Detect which cell encompasses the target text, then output its (X, Y) center coordinate. 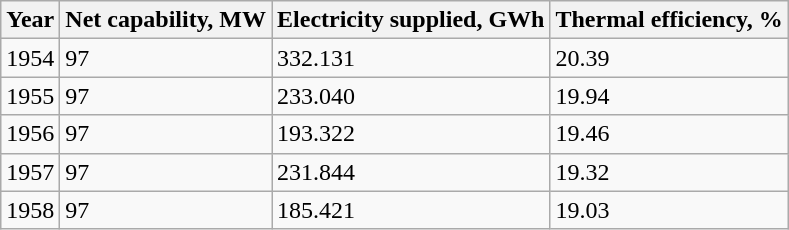
1957 (30, 172)
Electricity supplied, GWh (411, 20)
231.844 (411, 172)
19.03 (669, 210)
185.421 (411, 210)
Thermal efficiency, % (669, 20)
19.46 (669, 134)
19.94 (669, 96)
332.131 (411, 58)
19.32 (669, 172)
Net capability, MW (166, 20)
1958 (30, 210)
20.39 (669, 58)
1955 (30, 96)
1954 (30, 58)
193.322 (411, 134)
1956 (30, 134)
Year (30, 20)
233.040 (411, 96)
